Provide the (X, Y) coordinate of the cell's center where the given text is located.  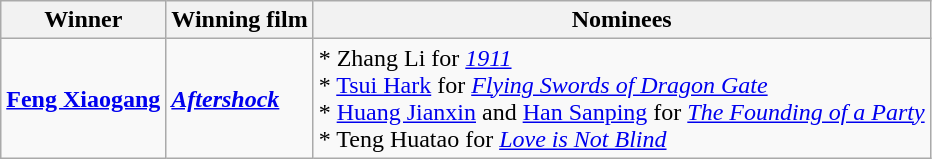
Nominees (622, 20)
Winning film (240, 20)
Feng Xiaogang (84, 98)
Winner (84, 20)
Aftershock (240, 98)
